Return (X, Y) of the center of cell containing provided text 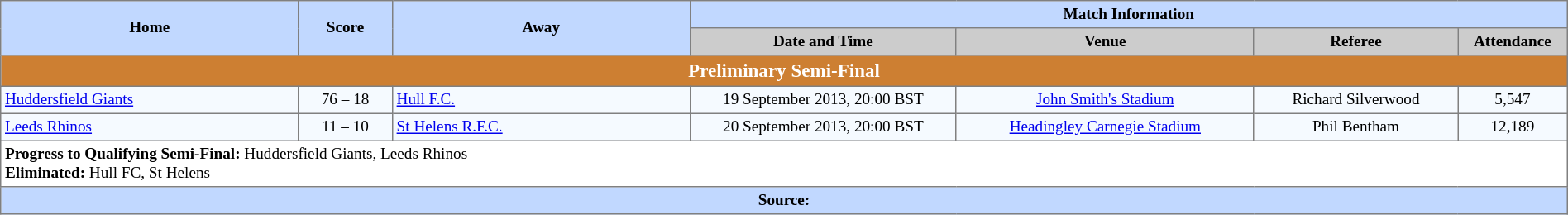
John Smith's Stadium (1105, 99)
Huddersfield Giants (150, 99)
Referee (1355, 41)
Leeds Rhinos (150, 127)
19 September 2013, 20:00 BST (823, 99)
Source: (784, 200)
Away (541, 28)
Venue (1105, 41)
Richard Silverwood (1355, 99)
Headingley Carnegie Stadium (1105, 127)
Progress to Qualifying Semi-Final: Huddersfield Giants, Leeds Rhinos Eliminated: Hull FC, St Helens (784, 164)
Hull F.C. (541, 99)
Score (346, 28)
20 September 2013, 20:00 BST (823, 127)
Phil Bentham (1355, 127)
Home (150, 28)
Date and Time (823, 41)
12,189 (1513, 127)
5,547 (1513, 99)
St Helens R.F.C. (541, 127)
Attendance (1513, 41)
76 – 18 (346, 99)
Match Information (1128, 15)
Preliminary Semi-Final (784, 71)
11 – 10 (346, 127)
